From the cell containing the given text, extract its center point as [X, Y] coordinate. 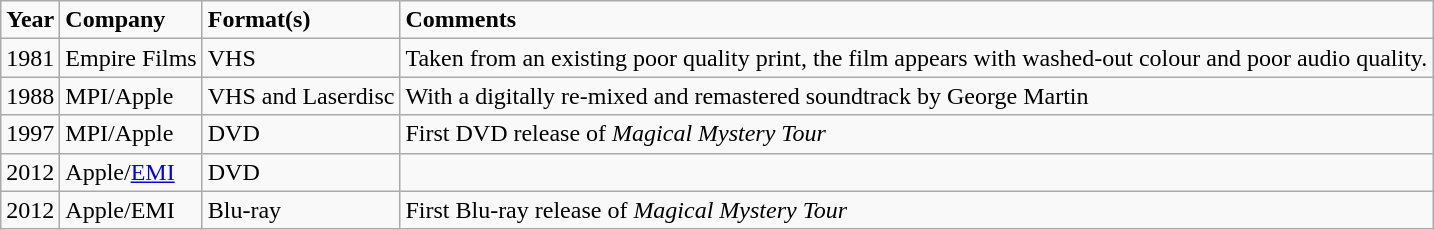
Format(s) [301, 20]
Comments [916, 20]
First Blu-ray release of Magical Mystery Tour [916, 210]
1981 [30, 58]
VHS [301, 58]
Company [131, 20]
First DVD release of Magical Mystery Tour [916, 134]
Blu-ray [301, 210]
Taken from an existing poor quality print, the film appears with washed-out colour and poor audio quality. [916, 58]
With a digitally re-mixed and remastered soundtrack by George Martin [916, 96]
1988 [30, 96]
VHS and Laserdisc [301, 96]
Empire Films [131, 58]
1997 [30, 134]
Year [30, 20]
